Scan for the cell matching the given text and deliver its [X, Y] coordinate at center. 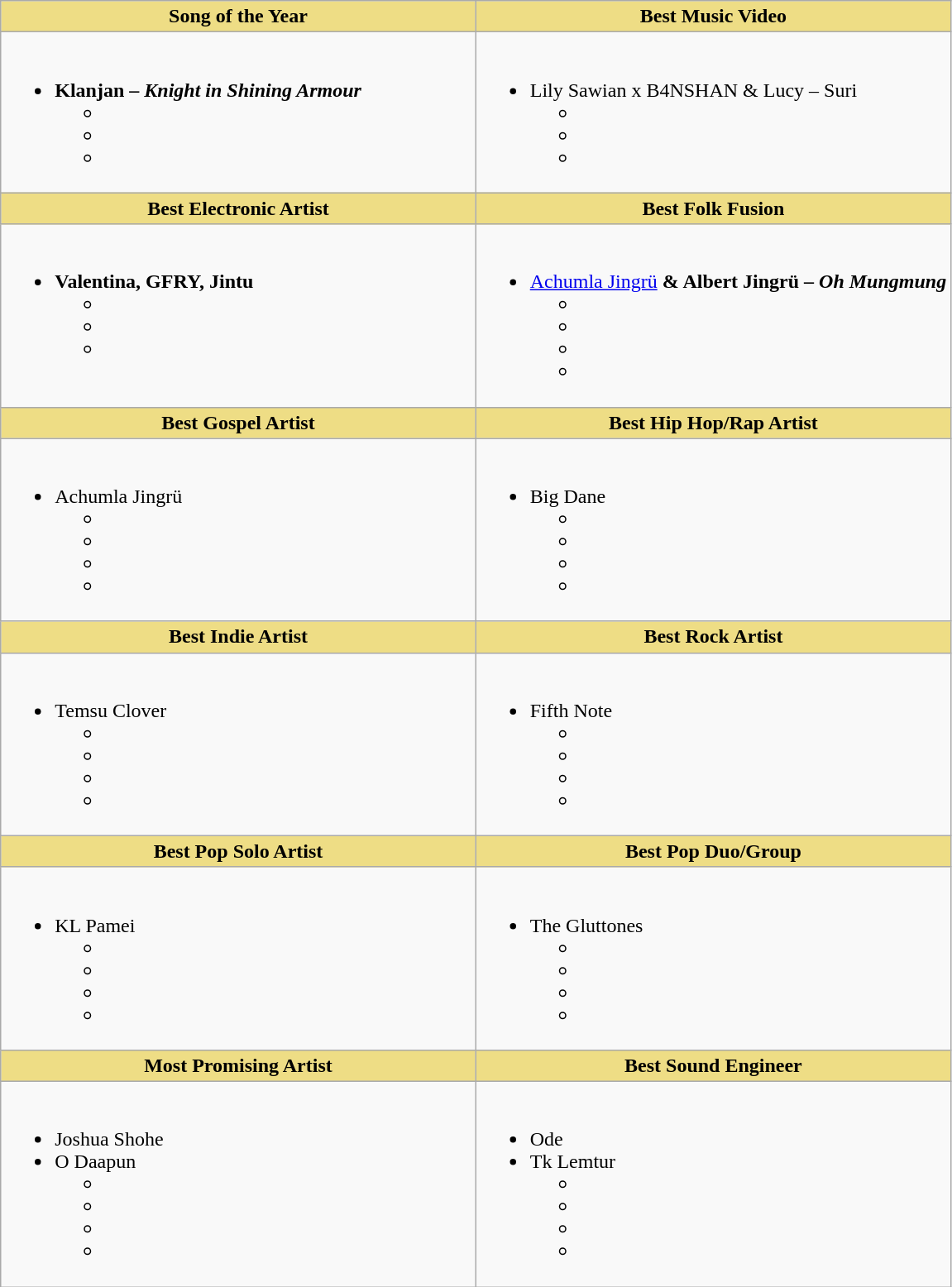
Achumla Jingrü & Albert Jingrü – Oh Mungmung [713, 316]
Lily Sawian x B4NSHAN & Lucy – Suri [713, 112]
Big Dane [713, 529]
Fifth Note [713, 744]
Temsu Clover [238, 744]
Song of the Year [238, 17]
Valentina, GFRY, Jintu [238, 316]
Best Sound Engineer [713, 1065]
Best Hip Hop/Rap Artist [713, 423]
Best Pop Solo Artist [238, 851]
Best Gospel Artist [238, 423]
Best Music Video [713, 17]
The Gluttones [713, 958]
Best Rock Artist [713, 637]
Best Electronic Artist [238, 208]
Best Pop Duo/Group [713, 851]
Joshua ShoheO Daapun [238, 1184]
Best Folk Fusion [713, 208]
Best Indie Artist [238, 637]
OdeTk Lemtur [713, 1184]
Klanjan – Knight in Shining Armour [238, 112]
KL Pamei [238, 958]
Achumla Jingrü [238, 529]
Most Promising Artist [238, 1065]
